From the cell containing the given text, extract its center point as [X, Y] coordinate. 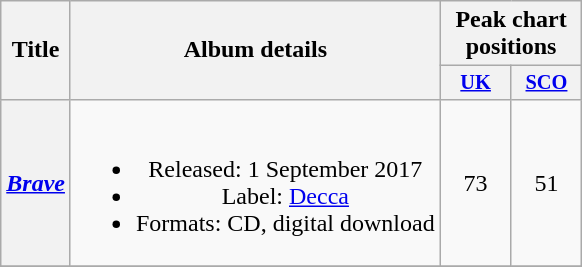
51 [546, 182]
Brave [36, 182]
Album details [255, 50]
73 [476, 182]
Released: 1 September 2017Label: DeccaFormats: CD, digital download [255, 182]
Title [36, 50]
Peak chart positions [511, 34]
UK [476, 83]
SCO [546, 83]
